Pinpoint the cell where the given text exists, returning its [x, y] midpoint coordinate. 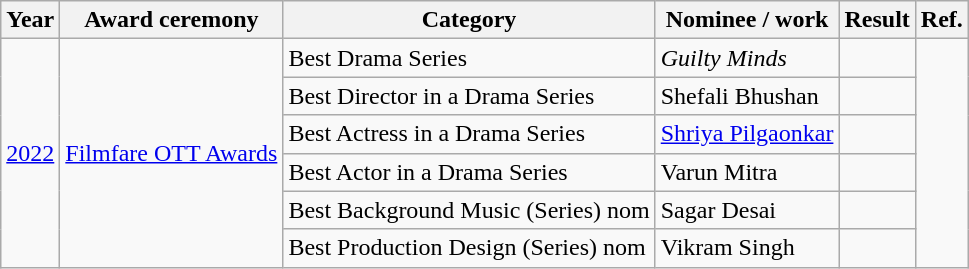
Ref. [942, 20]
Shefali Bhushan [747, 96]
Best Drama Series [469, 58]
Varun Mitra [747, 172]
Guilty Minds [747, 58]
Year [30, 20]
2022 [30, 153]
Result [877, 20]
Best Background Music (Series) nom [469, 210]
Best Production Design (Series) nom [469, 248]
Sagar Desai [747, 210]
Shriya Pilgaonkar [747, 134]
Category [469, 20]
Best Director in a Drama Series [469, 96]
Best Actress in a Drama Series [469, 134]
Filmfare OTT Awards [172, 153]
Best Actor in a Drama Series [469, 172]
Nominee / work [747, 20]
Vikram Singh [747, 248]
Award ceremony [172, 20]
